Locate the cell with the specified text and output its (x, y) center coordinate. 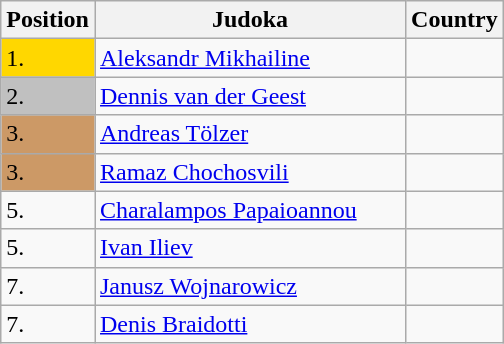
2. (48, 96)
Position (48, 20)
Aleksandr Mikhailine (250, 58)
1. (48, 58)
Denis Braidotti (250, 324)
Ivan Iliev (250, 248)
Judoka (250, 20)
Janusz Wojnarowicz (250, 286)
Andreas Tölzer (250, 134)
Ramaz Chochosvili (250, 172)
Country (455, 20)
Dennis van der Geest (250, 96)
Charalampos Papaioannou (250, 210)
